Provide the (X, Y) coordinate of the cell's center where the given text is located.  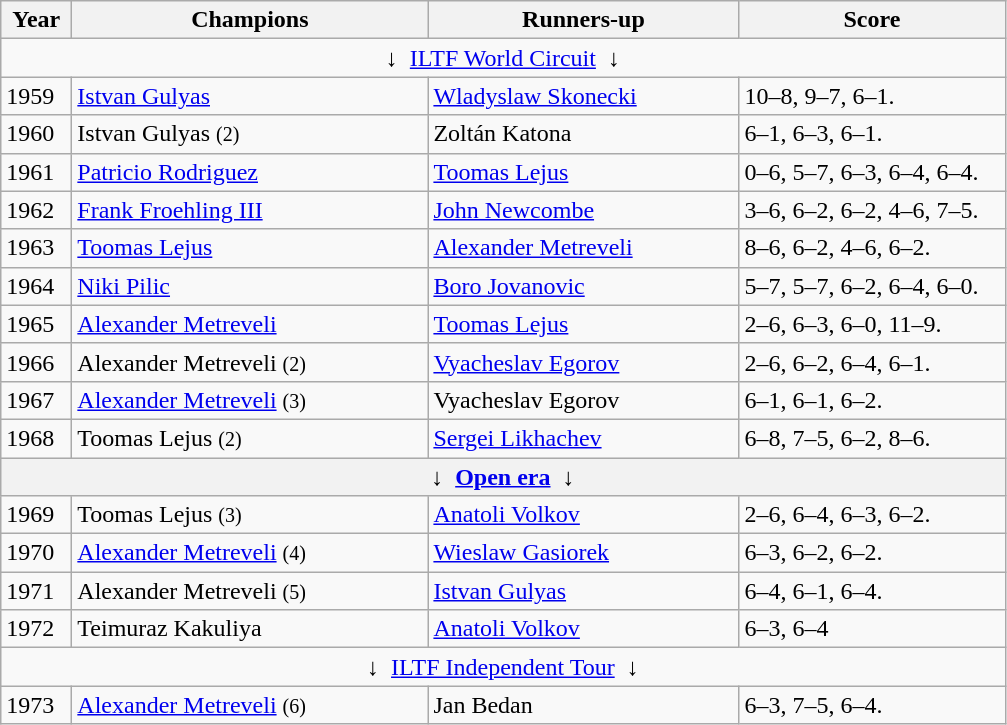
1973 (36, 705)
8–6, 6–2, 4–6, 6–2. (872, 248)
Toomas Lejus (2) (250, 438)
Istvan Gulyas (2) (250, 134)
1963 (36, 248)
1971 (36, 591)
Alexander Metreveli (5) (250, 591)
6–3, 7–5, 6–4. (872, 705)
1970 (36, 553)
Wladyslaw Skonecki (584, 96)
0–6, 5–7, 6–3, 6–4, 6–4. (872, 172)
↓ ILTF World Circuit ↓ (503, 58)
↓ ILTF Independent Tour ↓ (503, 667)
1967 (36, 400)
6–3, 6–2, 6–2. (872, 553)
3–6, 6–2, 6–2, 4–6, 7–5. (872, 210)
6–4, 6–1, 6–4. (872, 591)
Patricio Rodriguez (250, 172)
Teimuraz Kakuliya (250, 629)
6–1, 6–3, 6–1. (872, 134)
6–8, 7–5, 6–2, 8–6. (872, 438)
6–1, 6–1, 6–2. (872, 400)
Sergei Likhachev (584, 438)
2–6, 6–4, 6–3, 6–2. (872, 515)
Alexander Metreveli (6) (250, 705)
Niki Pilic (250, 286)
Runners-up (584, 20)
5–7, 5–7, 6–2, 6–4, 6–0. (872, 286)
Toomas Lejus (3) (250, 515)
6–3, 6–4 (872, 629)
Boro Jovanovic (584, 286)
Alexander Metreveli (3) (250, 400)
1960 (36, 134)
John Newcombe (584, 210)
1966 (36, 362)
Wieslaw Gasiorek (584, 553)
Alexander Metreveli (2) (250, 362)
1961 (36, 172)
Frank Froehling III (250, 210)
2–6, 6–3, 6–0, 11–9. (872, 324)
1972 (36, 629)
Score (872, 20)
Champions (250, 20)
Alexander Metreveli (4) (250, 553)
1969 (36, 515)
Jan Bedan (584, 705)
1959 (36, 96)
1968 (36, 438)
2–6, 6–2, 6–4, 6–1. (872, 362)
1965 (36, 324)
Zoltán Katona (584, 134)
Year (36, 20)
1962 (36, 210)
↓ Open era ↓ (503, 477)
10–8, 9–7, 6–1. (872, 96)
1964 (36, 286)
